Determine the (x, y) coordinate at the center of the cell enclosing the given text.  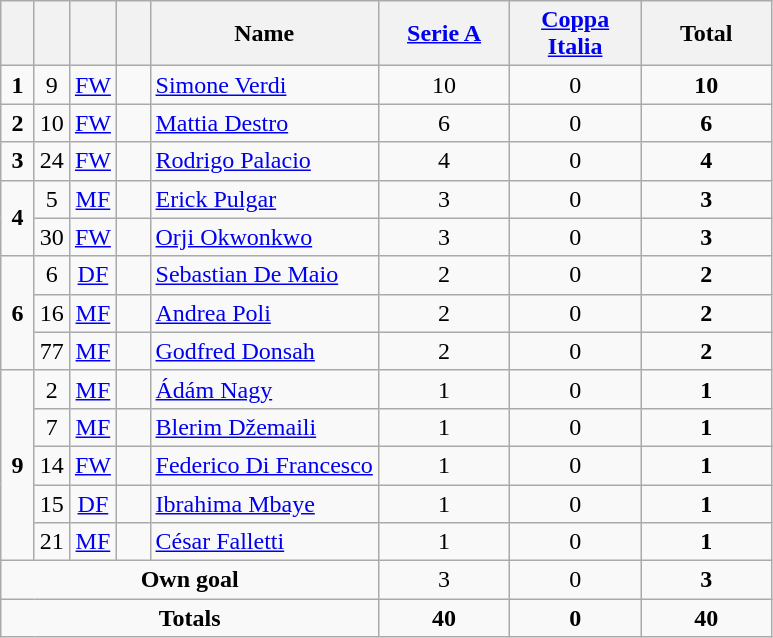
Orji Okwonkwo (264, 237)
Ádám Nagy (264, 389)
Mattia Destro (264, 123)
Simone Verdi (264, 85)
Andrea Poli (264, 313)
Sebastian De Maio (264, 275)
Total (706, 34)
21 (52, 542)
14 (52, 465)
77 (52, 351)
Erick Pulgar (264, 199)
Rodrigo Palacio (264, 161)
Totals (190, 618)
César Falletti (264, 542)
Federico Di Francesco (264, 465)
Serie A (444, 34)
7 (52, 427)
Blerim Džemaili (264, 427)
Ibrahima Mbaye (264, 503)
Coppa Italia (576, 34)
Own goal (190, 580)
Name (264, 34)
5 (52, 199)
15 (52, 503)
Godfred Donsah (264, 351)
30 (52, 237)
16 (52, 313)
24 (52, 161)
